Output the [x, y] coordinate of the center of the cell containing the given text.  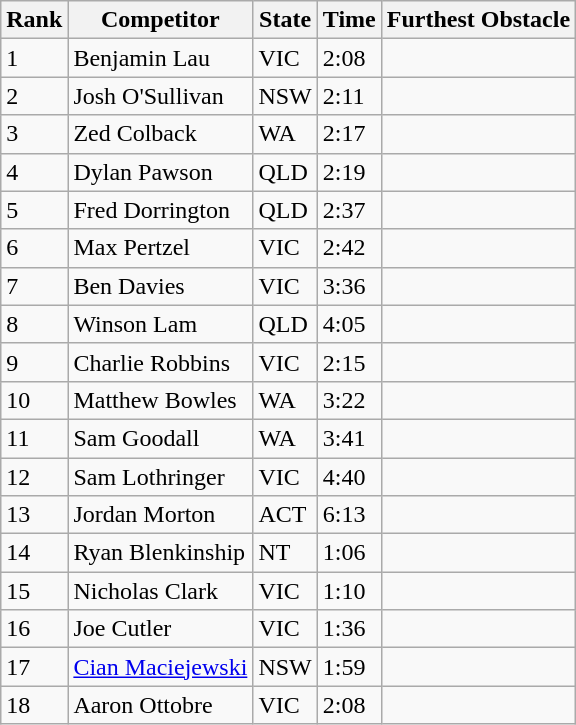
Nicholas Clark [160, 591]
4:40 [349, 477]
12 [34, 477]
Sam Goodall [160, 438]
1:10 [349, 591]
1:06 [349, 553]
Dylan Pawson [160, 172]
Furthest Obstacle [478, 20]
3:41 [349, 438]
2:42 [349, 248]
17 [34, 667]
Josh O'Sullivan [160, 96]
1:36 [349, 629]
Max Pertzel [160, 248]
2:11 [349, 96]
7 [34, 286]
3 [34, 134]
15 [34, 591]
13 [34, 515]
Zed Colback [160, 134]
3:36 [349, 286]
Rank [34, 20]
Competitor [160, 20]
2:15 [349, 362]
Benjamin Lau [160, 58]
Charlie Robbins [160, 362]
Winson Lam [160, 324]
Matthew Bowles [160, 400]
1:59 [349, 667]
16 [34, 629]
6:13 [349, 515]
18 [34, 705]
6 [34, 248]
Ryan Blenkinship [160, 553]
1 [34, 58]
ACT [285, 515]
Aaron Ottobre [160, 705]
9 [34, 362]
10 [34, 400]
Joe Cutler [160, 629]
8 [34, 324]
Sam Lothringer [160, 477]
5 [34, 210]
Fred Dorrington [160, 210]
4:05 [349, 324]
Time [349, 20]
14 [34, 553]
3:22 [349, 400]
Ben Davies [160, 286]
4 [34, 172]
2:37 [349, 210]
Cian Maciejewski [160, 667]
2 [34, 96]
Jordan Morton [160, 515]
NT [285, 553]
State [285, 20]
2:17 [349, 134]
2:19 [349, 172]
11 [34, 438]
